Provide the [X, Y] coordinate of the cell's center where the given text is located.  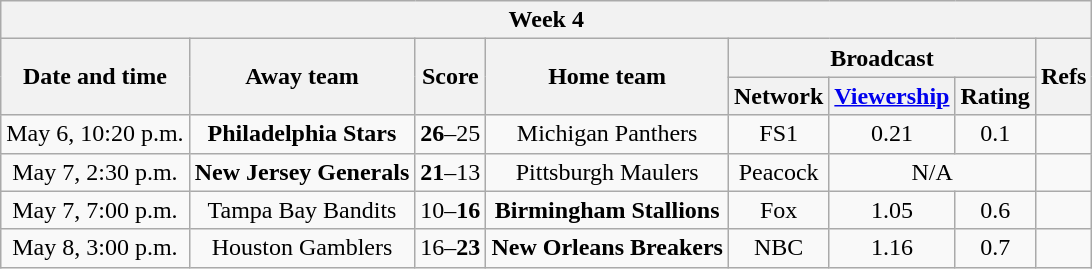
16–23 [450, 248]
Fox [778, 210]
NBC [778, 248]
N/A [932, 172]
New Jersey Generals [302, 172]
1.16 [892, 248]
Refs [1063, 77]
FS1 [778, 134]
Home team [608, 77]
1.05 [892, 210]
0.21 [892, 134]
Peacock [778, 172]
Week 4 [546, 20]
Score [450, 77]
May 8, 3:00 p.m. [95, 248]
0.7 [995, 248]
Date and time [95, 77]
Network [778, 96]
26–25 [450, 134]
New Orleans Breakers [608, 248]
Rating [995, 96]
Houston Gamblers [302, 248]
Pittsburgh Maulers [608, 172]
Viewership [892, 96]
May 7, 7:00 p.m. [95, 210]
Birmingham Stallions [608, 210]
May 6, 10:20 p.m. [95, 134]
Tampa Bay Bandits [302, 210]
Away team [302, 77]
21–13 [450, 172]
0.6 [995, 210]
10–16 [450, 210]
Philadelphia Stars [302, 134]
Michigan Panthers [608, 134]
May 7, 2:30 p.m. [95, 172]
0.1 [995, 134]
Broadcast [882, 58]
